Identify which cell holds the provided text, then report its [x, y] central coordinate. 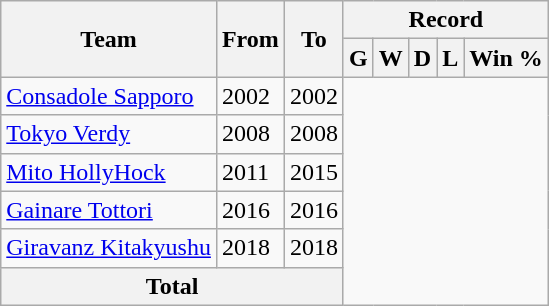
2015 [314, 172]
Gainare Tottori [109, 210]
Team [109, 39]
Total [172, 286]
L [450, 58]
D [422, 58]
Giravanz Kitakyushu [109, 248]
2011 [250, 172]
Record [446, 20]
To [314, 39]
Win % [506, 58]
Consadole Sapporo [109, 96]
Tokyo Verdy [109, 134]
W [390, 58]
G [358, 58]
Mito HollyHock [109, 172]
From [250, 39]
